Search for the cell housing the specified text and yield its (x, y) center coordinate. 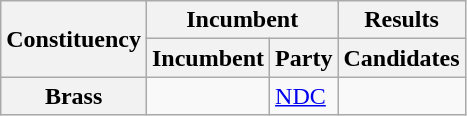
Party (304, 58)
Results (402, 20)
NDC (304, 96)
Brass (74, 96)
Candidates (402, 58)
Constituency (74, 39)
